Detect which cell encompasses the target text, then output its (x, y) center coordinate. 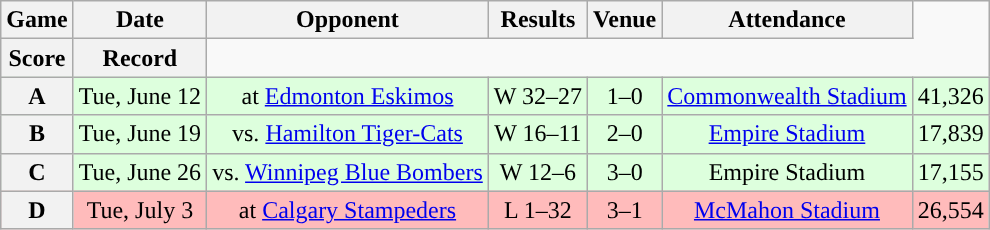
vs. Winnipeg Blue Bombers (348, 172)
vs. Hamilton Tiger-Cats (348, 134)
Tue, June 12 (140, 96)
Tue, June 19 (140, 134)
Attendance (787, 20)
41,326 (950, 96)
Opponent (348, 20)
Venue (625, 20)
Score (37, 58)
C (37, 172)
Game (37, 20)
at Edmonton Eskimos (348, 96)
Record (140, 58)
Date (140, 20)
L 1–32 (538, 210)
3–1 (625, 210)
26,554 (950, 210)
D (37, 210)
at Calgary Stampeders (348, 210)
Commonwealth Stadium (787, 96)
A (37, 96)
Results (538, 20)
Tue, July 3 (140, 210)
2–0 (625, 134)
W 12–6 (538, 172)
17,839 (950, 134)
1–0 (625, 96)
3–0 (625, 172)
17,155 (950, 172)
W 16–11 (538, 134)
B (37, 134)
McMahon Stadium (787, 210)
Tue, June 26 (140, 172)
W 32–27 (538, 96)
